Output the [X, Y] coordinate of the center of the cell containing the given text.  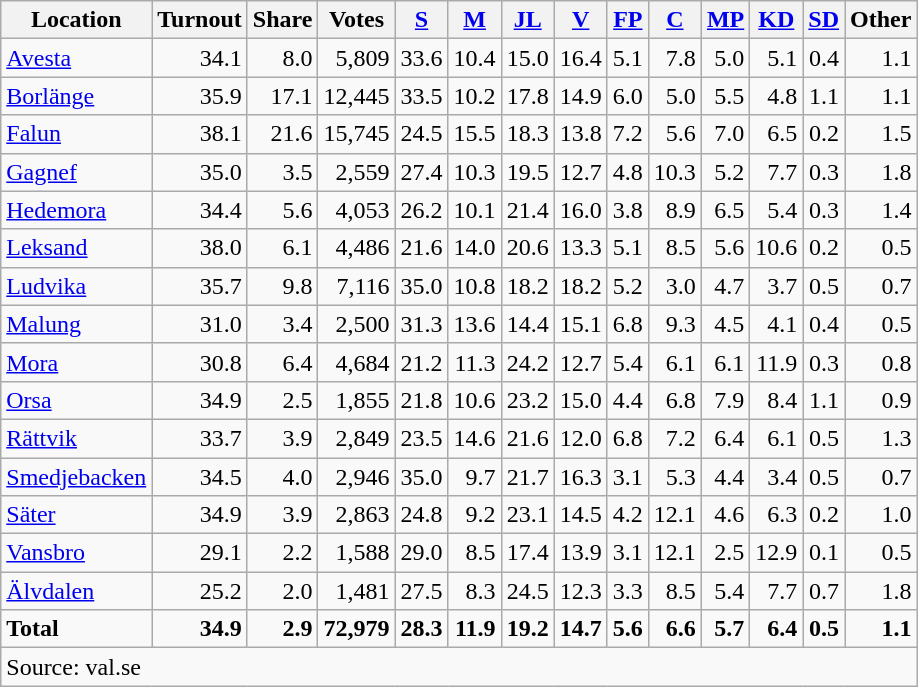
2,500 [356, 324]
15.1 [580, 324]
4,684 [356, 362]
7.0 [725, 134]
0.9 [881, 400]
Other [881, 20]
3.0 [674, 286]
1.3 [881, 438]
14.7 [580, 629]
15,745 [356, 134]
14.4 [528, 324]
Malung [76, 324]
35.7 [200, 286]
2.2 [282, 553]
21.7 [528, 477]
17.8 [528, 96]
Hedemora [76, 210]
26.2 [422, 210]
33.5 [422, 96]
11.3 [474, 362]
6.0 [628, 96]
C [674, 20]
Orsa [76, 400]
9.7 [474, 477]
Borlänge [76, 96]
Rättvik [76, 438]
31.3 [422, 324]
5.5 [725, 96]
5,809 [356, 58]
4.7 [725, 286]
5.3 [674, 477]
15.5 [474, 134]
4.0 [282, 477]
12.3 [580, 591]
Mora [76, 362]
8.3 [474, 591]
20.6 [528, 248]
Source: val.se [459, 667]
23.5 [422, 438]
Säter [76, 515]
3.8 [628, 210]
2,559 [356, 172]
Ludvika [76, 286]
4.2 [628, 515]
6.3 [776, 515]
SD [824, 20]
14.5 [580, 515]
4.1 [776, 324]
7.8 [674, 58]
3.5 [282, 172]
21.2 [422, 362]
Total [76, 629]
13.9 [580, 553]
12.9 [776, 553]
Turnout [200, 20]
7,116 [356, 286]
1.0 [881, 515]
10.4 [474, 58]
KD [776, 20]
9.2 [474, 515]
2,946 [356, 477]
17.1 [282, 96]
27.5 [422, 591]
16.0 [580, 210]
13.3 [580, 248]
10.2 [474, 96]
8.9 [674, 210]
23.1 [528, 515]
2,863 [356, 515]
24.8 [422, 515]
4.5 [725, 324]
1.5 [881, 134]
5.7 [725, 629]
21.8 [422, 400]
16.3 [580, 477]
29.0 [422, 553]
33.6 [422, 58]
9.3 [674, 324]
1.4 [881, 210]
3.3 [628, 591]
FP [628, 20]
25.2 [200, 591]
38.0 [200, 248]
31.0 [200, 324]
38.1 [200, 134]
2.9 [282, 629]
12.0 [580, 438]
Gagnef [76, 172]
Leksand [76, 248]
13.6 [474, 324]
V [580, 20]
19.5 [528, 172]
1,855 [356, 400]
Smedjebacken [76, 477]
29.1 [200, 553]
34.1 [200, 58]
72,979 [356, 629]
19.2 [528, 629]
8.4 [776, 400]
1,481 [356, 591]
S [422, 20]
4,053 [356, 210]
9.8 [282, 286]
0.1 [824, 553]
Avesta [76, 58]
21.4 [528, 210]
Share [282, 20]
3.7 [776, 286]
2,849 [356, 438]
10.1 [474, 210]
14.6 [474, 438]
17.4 [528, 553]
14.0 [474, 248]
7.9 [725, 400]
MP [725, 20]
JL [528, 20]
Location [76, 20]
6.6 [674, 629]
35.9 [200, 96]
0.8 [881, 362]
4,486 [356, 248]
4.6 [725, 515]
M [474, 20]
34.5 [200, 477]
24.2 [528, 362]
14.9 [580, 96]
8.0 [282, 58]
30.8 [200, 362]
27.4 [422, 172]
33.7 [200, 438]
23.2 [528, 400]
2.0 [282, 591]
28.3 [422, 629]
Älvdalen [76, 591]
18.3 [528, 134]
13.8 [580, 134]
16.4 [580, 58]
1,588 [356, 553]
Falun [76, 134]
10.8 [474, 286]
12,445 [356, 96]
34.4 [200, 210]
Votes [356, 20]
Vansbro [76, 553]
